Detect which cell encompasses the target text, then output its (X, Y) center coordinate. 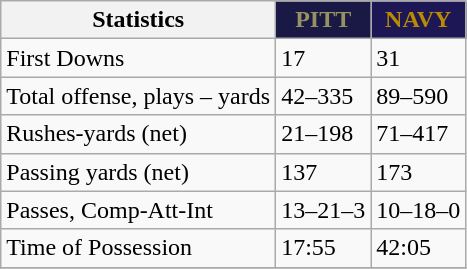
17 (324, 58)
21–198 (324, 134)
Statistics (138, 20)
Rushes-yards (net) (138, 134)
42:05 (418, 248)
First Downs (138, 58)
10–18–0 (418, 210)
89–590 (418, 96)
NAVY (418, 20)
137 (324, 172)
13–21–3 (324, 210)
173 (418, 172)
17:55 (324, 248)
PITT (324, 20)
42–335 (324, 96)
Passes, Comp-Att-Int (138, 210)
Time of Possession (138, 248)
Passing yards (net) (138, 172)
71–417 (418, 134)
Total offense, plays – yards (138, 96)
31 (418, 58)
